Extract the (x, y) coordinate from the center of the cell holding the provided text.  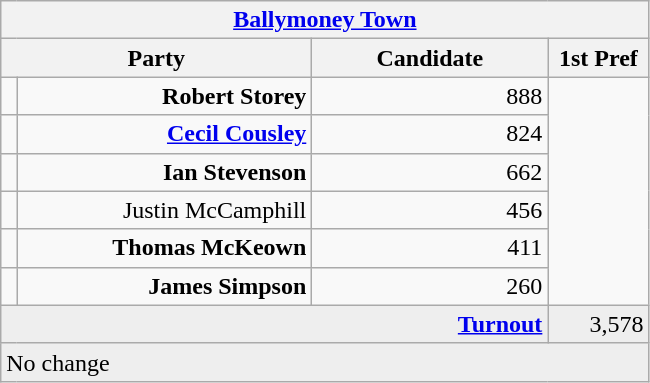
Thomas McKeown (164, 248)
662 (430, 172)
888 (430, 96)
1st Pref (598, 58)
3,578 (598, 324)
Justin McCamphill (164, 210)
Robert Storey (164, 96)
James Simpson (164, 286)
Ian Stevenson (164, 172)
Party (156, 58)
Cecil Cousley (164, 134)
260 (430, 286)
Ballymoney Town (325, 20)
456 (430, 210)
Candidate (430, 58)
No change (325, 362)
Turnout (274, 324)
411 (430, 248)
824 (430, 134)
